Locate the cell with the specified text and output its (X, Y) center coordinate. 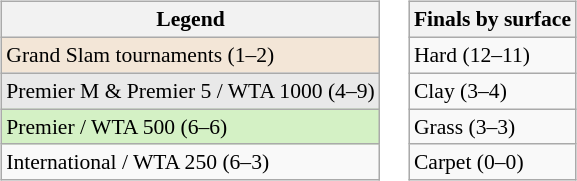
International / WTA 250 (6–3) (190, 162)
Legend (190, 20)
Finals by surface (492, 20)
Clay (3–4) (492, 91)
Hard (12–11) (492, 55)
Carpet (0–0) (492, 162)
Grass (3–3) (492, 127)
Grand Slam tournaments (1–2) (190, 55)
Premier / WTA 500 (6–6) (190, 127)
Premier M & Premier 5 / WTA 1000 (4–9) (190, 91)
